Capture the cell that displays the provided text and extract its [X, Y] central coordinate. 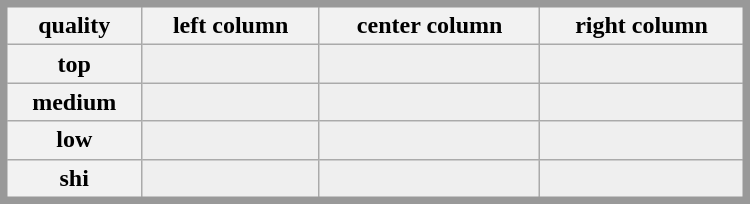
center column [429, 24]
quality [73, 24]
shi [73, 180]
top [73, 64]
left column [231, 24]
low [73, 140]
right column [643, 24]
medium [73, 102]
